Scan for the cell matching the given text and deliver its [X, Y] coordinate at center. 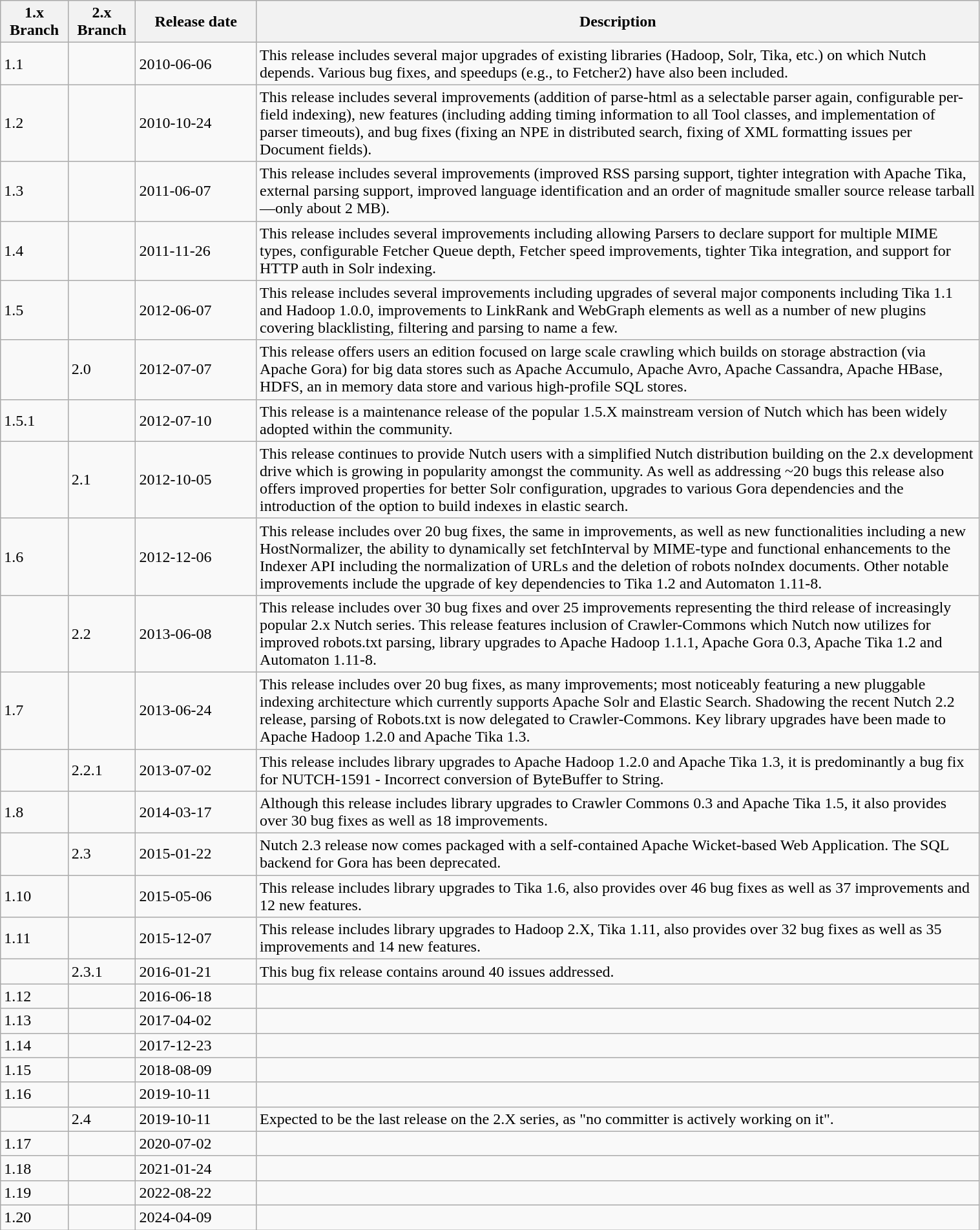
2022-08-22 [196, 1193]
1.17 [35, 1143]
This release includes library upgrades to Hadoop 2.X, Tika 1.11, also provides over 32 bug fixes as well as 35 improvements and 14 new features. [618, 938]
2012-12-06 [196, 557]
2015-12-07 [196, 938]
1.11 [35, 938]
2010-10-24 [196, 123]
Release date [196, 22]
2.3.1 [102, 972]
2013-07-02 [196, 770]
1.10 [35, 897]
1.8 [35, 813]
1.5.1 [35, 420]
2013-06-08 [196, 633]
2013-06-24 [196, 711]
2020-07-02 [196, 1143]
2.3 [102, 854]
2017-12-23 [196, 1045]
2.4 [102, 1119]
1.xBranch [35, 22]
2010-06-06 [196, 63]
2024-04-09 [196, 1217]
1.13 [35, 1021]
Nutch 2.3 release now comes packaged with a self-contained Apache Wicket-based Web Application. The SQL backend for Gora has been deprecated. [618, 854]
2.xBranch [102, 22]
1.14 [35, 1045]
2012-10-05 [196, 479]
2011-11-26 [196, 251]
This bug fix release contains around 40 issues addressed. [618, 972]
2.0 [102, 370]
1.19 [35, 1193]
2016-01-21 [196, 972]
2011-06-07 [196, 191]
This release includes library upgrades to Tika 1.6, also provides over 46 bug fixes as well as 37 improvements and 12 new features. [618, 897]
Description [618, 22]
2015-05-06 [196, 897]
2015-01-22 [196, 854]
2012-07-10 [196, 420]
1.16 [35, 1094]
1.3 [35, 191]
2018-08-09 [196, 1070]
2.2.1 [102, 770]
Expected to be the last release on the 2.X series, as "no committer is actively working on it". [618, 1119]
2017-04-02 [196, 1021]
2.1 [102, 479]
1.4 [35, 251]
2021-01-24 [196, 1168]
This release is a maintenance release of the popular 1.5.X mainstream version of Nutch which has been widely adopted within the community. [618, 420]
2012-07-07 [196, 370]
2.2 [102, 633]
1.18 [35, 1168]
1.20 [35, 1217]
1.6 [35, 557]
1.5 [35, 310]
1.7 [35, 711]
1.1 [35, 63]
2012-06-07 [196, 310]
2014-03-17 [196, 813]
2016-06-18 [196, 996]
1.12 [35, 996]
1.2 [35, 123]
1.15 [35, 1070]
